Detect which cell encompasses the target text, then output its [x, y] center coordinate. 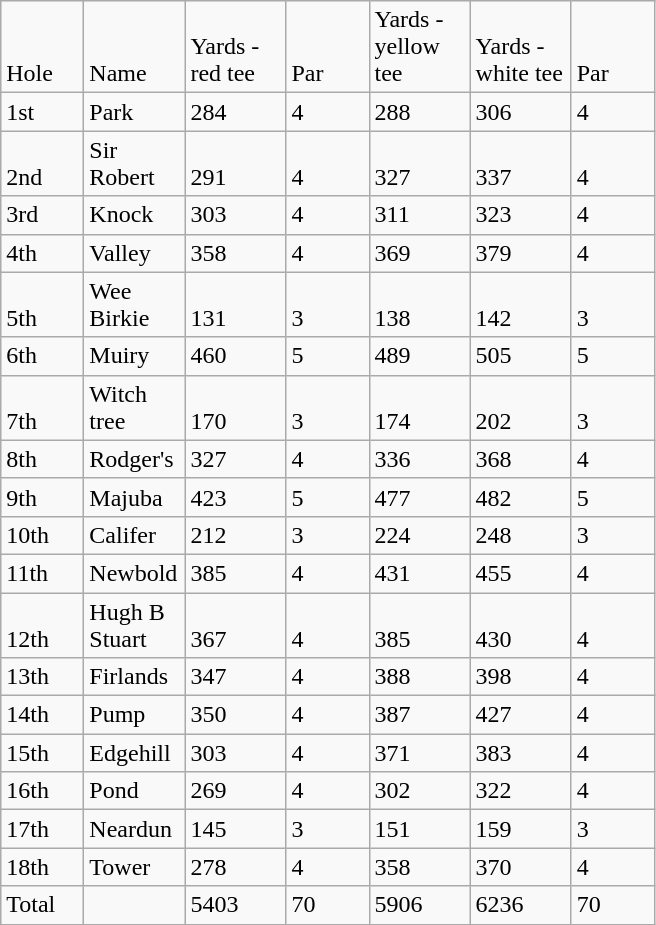
5th [42, 304]
14th [42, 715]
306 [520, 112]
5403 [236, 905]
323 [520, 215]
291 [236, 164]
131 [236, 304]
322 [520, 791]
11th [42, 573]
367 [236, 624]
347 [236, 677]
505 [520, 356]
1st [42, 112]
Park [134, 112]
8th [42, 459]
Firlands [134, 677]
427 [520, 715]
2nd [42, 164]
142 [520, 304]
170 [236, 408]
Califer [134, 535]
337 [520, 164]
350 [236, 715]
151 [420, 829]
4th [42, 253]
17th [42, 829]
Pump [134, 715]
Majuba [134, 497]
288 [420, 112]
6236 [520, 905]
284 [236, 112]
379 [520, 253]
Edgehill [134, 753]
Hole [42, 47]
477 [420, 497]
370 [520, 867]
368 [520, 459]
6th [42, 356]
Witch tree [134, 408]
278 [236, 867]
Rodger's [134, 459]
13th [42, 677]
423 [236, 497]
455 [520, 573]
Yards - red tee [236, 47]
3rd [42, 215]
336 [420, 459]
5906 [420, 905]
Neardun [134, 829]
430 [520, 624]
Name [134, 47]
145 [236, 829]
371 [420, 753]
18th [42, 867]
311 [420, 215]
302 [420, 791]
460 [236, 356]
Newbold [134, 573]
202 [520, 408]
Yards - white tee [520, 47]
369 [420, 253]
174 [420, 408]
10th [42, 535]
482 [520, 497]
7th [42, 408]
Yards - yellow tee [420, 47]
16th [42, 791]
Tower [134, 867]
224 [420, 535]
Pond [134, 791]
Knock [134, 215]
15th [42, 753]
431 [420, 573]
159 [520, 829]
383 [520, 753]
12th [42, 624]
398 [520, 677]
Sir Robert [134, 164]
Valley [134, 253]
489 [420, 356]
269 [236, 791]
Wee Birkie [134, 304]
388 [420, 677]
248 [520, 535]
Muiry [134, 356]
Total [42, 905]
9th [42, 497]
212 [236, 535]
138 [420, 304]
Hugh B Stuart [134, 624]
387 [420, 715]
